Identify which cell holds the provided text, then report its [X, Y] central coordinate. 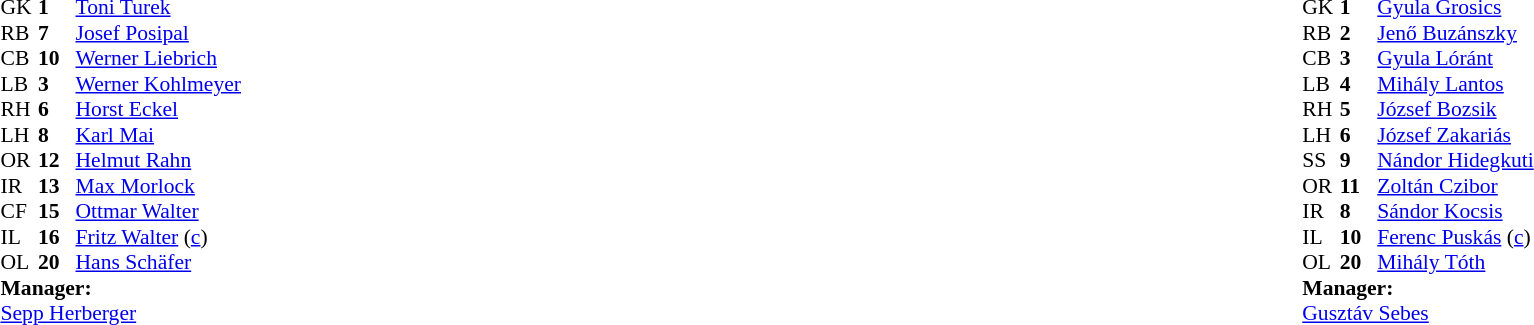
Karl Mai [158, 135]
Gyula Lóránt [1455, 59]
5 [1359, 109]
Jenő Buzánszky [1455, 33]
József Zakariás [1455, 135]
Ottmar Walter [158, 211]
Sándor Kocsis [1455, 211]
Max Morlock [158, 186]
József Bozsik [1455, 109]
12 [57, 161]
Mihály Tóth [1455, 263]
4 [1359, 84]
11 [1359, 186]
15 [57, 211]
Mihály Lantos [1455, 84]
7 [57, 33]
Werner Liebrich [158, 59]
Werner Kohlmeyer [158, 84]
Helmut Rahn [158, 161]
9 [1359, 161]
SS [1321, 161]
Ferenc Puskás (c) [1455, 237]
CF [19, 211]
Fritz Walter (c) [158, 237]
Horst Eckel [158, 109]
Hans Schäfer [158, 263]
Josef Posipal [158, 33]
13 [57, 186]
Nándor Hidegkuti [1455, 161]
16 [57, 237]
2 [1359, 33]
Zoltán Czibor [1455, 186]
